Provide the [X, Y] coordinate of the cell's center where the given text is located.  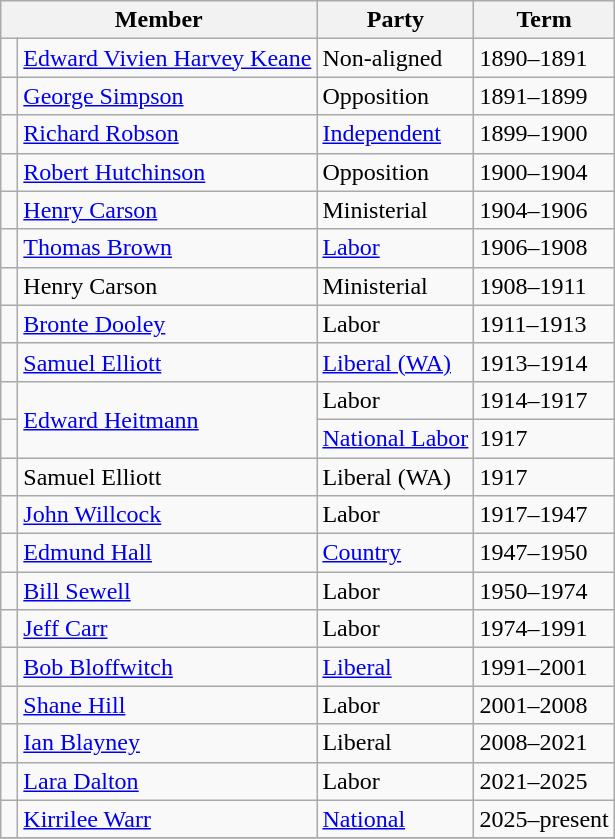
Country [396, 553]
1914–1917 [544, 400]
1974–1991 [544, 629]
1991–2001 [544, 667]
National [396, 819]
Shane Hill [168, 705]
Edmund Hall [168, 553]
Richard Robson [168, 134]
1950–1974 [544, 591]
1904–1906 [544, 210]
Party [396, 20]
1911–1913 [544, 324]
1947–1950 [544, 553]
Edward Vivien Harvey Keane [168, 58]
1900–1904 [544, 172]
Independent [396, 134]
National Labor [396, 438]
Non-aligned [396, 58]
Robert Hutchinson [168, 172]
1913–1914 [544, 362]
1906–1908 [544, 248]
Kirrilee Warr [168, 819]
George Simpson [168, 96]
John Willcock [168, 515]
Edward Heitmann [168, 419]
Term [544, 20]
Member [159, 20]
2001–2008 [544, 705]
Bob Bloffwitch [168, 667]
Lara Dalton [168, 781]
Ian Blayney [168, 743]
1917–1947 [544, 515]
2008–2021 [544, 743]
1908–1911 [544, 286]
Bill Sewell [168, 591]
1890–1891 [544, 58]
Bronte Dooley [168, 324]
2021–2025 [544, 781]
1899–1900 [544, 134]
Thomas Brown [168, 248]
1891–1899 [544, 96]
2025–present [544, 819]
Jeff Carr [168, 629]
